Detect which cell encompasses the target text, then output its (x, y) center coordinate. 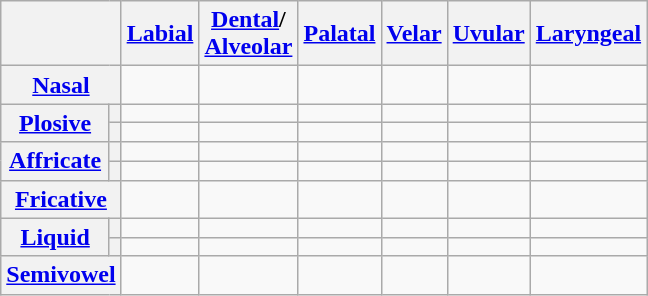
Nasal (61, 85)
Palatal (340, 34)
Uvular (488, 34)
Plosive (56, 123)
Laryngeal (588, 34)
Liquid (56, 237)
Dental/Alveolar (248, 34)
Affricate (56, 161)
Velar (414, 34)
Fricative (61, 199)
Semivowel (61, 275)
Labial (160, 34)
